Provide the (x, y) coordinate of the cell's center where the given text is located.  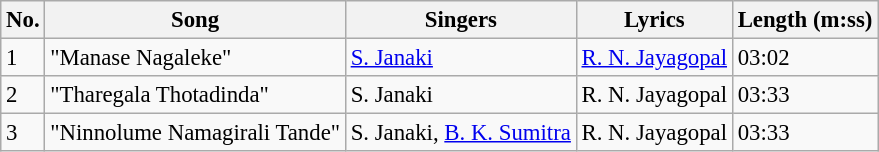
Song (195, 20)
S. Janaki, B. K. Sumitra (460, 133)
Singers (460, 20)
"Manase Nagaleke" (195, 58)
"Ninnolume Namagirali Tande" (195, 133)
"Tharegala Thotadinda" (195, 95)
Lyrics (654, 20)
1 (23, 58)
03:02 (804, 58)
3 (23, 133)
2 (23, 95)
Length (m:ss) (804, 20)
No. (23, 20)
